Output the (x, y) coordinate of the center of the cell containing the given text.  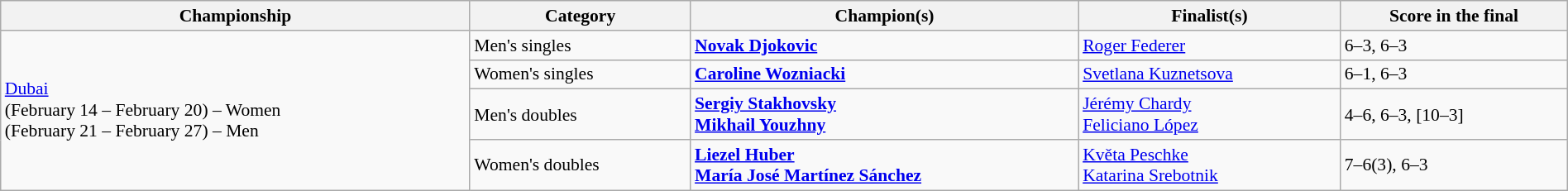
Women's doubles (581, 165)
Champion(s) (885, 16)
Svetlana Kuznetsova (1209, 74)
Men's singles (581, 45)
Finalist(s) (1209, 16)
6–1, 6–3 (1454, 74)
Květa Peschke Katarina Srebotnik (1209, 165)
Dubai(February 14 – February 20) – Women (February 21 – February 27) – Men (236, 111)
Score in the final (1454, 16)
6–3, 6–3 (1454, 45)
Jérémy Chardy Feliciano López (1209, 114)
Championship (236, 16)
Caroline Wozniacki (885, 74)
4–6, 6–3, [10–3] (1454, 114)
Women's singles (581, 74)
Men's doubles (581, 114)
Category (581, 16)
Roger Federer (1209, 45)
7–6(3), 6–3 (1454, 165)
Sergiy Stakhovsky Mikhail Youzhny (885, 114)
Liezel Huber María José Martínez Sánchez (885, 165)
Novak Djokovic (885, 45)
